Provide the (x, y) coordinate of the cell's center where the given text is located.  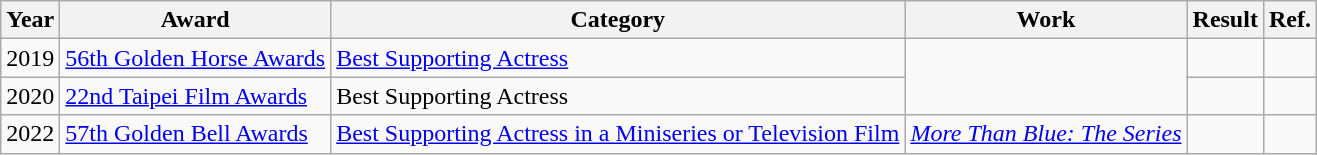
57th Golden Bell Awards (196, 134)
Work (1046, 20)
More Than Blue: The Series (1046, 134)
Year (30, 20)
Best Supporting Actress in a Miniseries or Television Film (618, 134)
22nd Taipei Film Awards (196, 96)
2019 (30, 58)
Ref. (1290, 20)
2020 (30, 96)
Category (618, 20)
Result (1225, 20)
Award (196, 20)
56th Golden Horse Awards (196, 58)
2022 (30, 134)
